Find where the given text appears and provide that cell's center as (X, Y) coordinate. 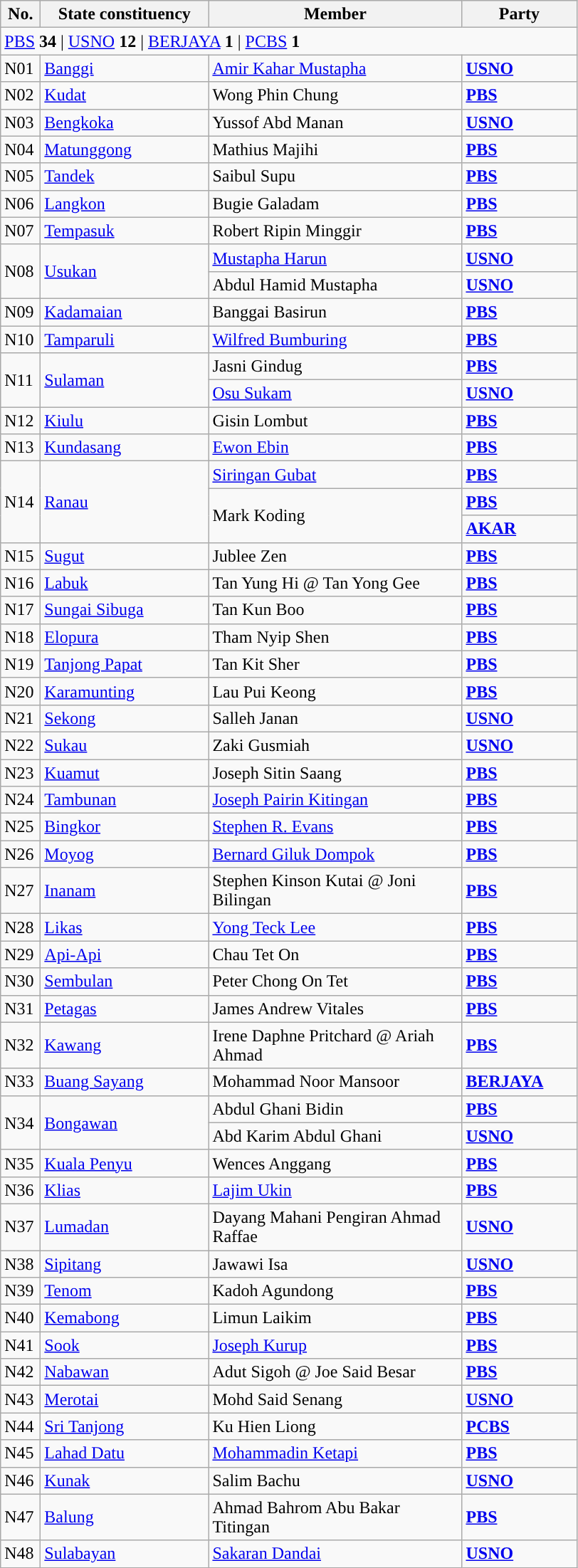
Jasni Gindug (335, 367)
Tandek (125, 177)
Bugie Galadam (335, 204)
Usukan (125, 271)
Buang Sayang (125, 1082)
BERJAYA (520, 1082)
Sakaran Dandai (335, 1554)
N02 (21, 95)
Ahmad Bahrom Abu Bakar Titingan (335, 1517)
N42 (21, 1372)
N41 (21, 1345)
Bingkor (125, 827)
N48 (21, 1554)
Mathius Majihi (335, 149)
Banggi (125, 68)
N46 (21, 1480)
N30 (21, 982)
Siringan Gubat (335, 475)
Labuk (125, 583)
Sulaman (125, 380)
N27 (21, 891)
Nabawan (125, 1372)
N20 (21, 691)
N05 (21, 177)
Stephen R. Evans (335, 827)
Mohammad Noor Mansoor (335, 1082)
N18 (21, 637)
Osu Sukam (335, 394)
N03 (21, 122)
N24 (21, 800)
Irene Daphne Pritchard @ Ariah Ahmad (335, 1045)
N44 (21, 1426)
Elopura (125, 637)
Karamunting (125, 691)
Kuamut (125, 772)
Salleh Janan (335, 718)
Party (520, 14)
Sugut (125, 556)
N06 (21, 204)
Wilfred Bumburing (335, 340)
State constituency (125, 14)
Petagas (125, 1009)
N07 (21, 231)
N17 (21, 610)
Kadamaian (125, 312)
N47 (21, 1517)
Tanjong Papat (125, 664)
Lajim Ukin (335, 1190)
Sri Tanjong (125, 1426)
Lau Pui Keong (335, 691)
AKAR (520, 529)
Tan Kit Sher (335, 664)
Kudat (125, 95)
Sulabayan (125, 1554)
Tamparuli (125, 340)
Matunggong (125, 149)
Mark Koding (335, 515)
N09 (21, 312)
Wong Phin Chung (335, 95)
Wences Anggang (335, 1163)
Jawawi Isa (335, 1263)
Salim Bachu (335, 1480)
N13 (21, 448)
Yussof Abd Manan (335, 122)
Jublee Zen (335, 556)
Likas (125, 927)
Mohd Said Senang (335, 1399)
Kundasang (125, 448)
Tambunan (125, 800)
Sipitang (125, 1263)
Joseph Pairin Kitingan (335, 800)
N38 (21, 1263)
N43 (21, 1399)
N40 (21, 1318)
Adut Sigoh @ Joe Said Besar (335, 1372)
Tan Kun Boo (335, 610)
Kuala Penyu (125, 1163)
Sungai Sibuga (125, 610)
Inanam (125, 891)
N21 (21, 718)
Yong Teck Lee (335, 927)
Kadoh Agundong (335, 1291)
N01 (21, 68)
Tenom (125, 1291)
N22 (21, 745)
Joseph Kurup (335, 1345)
N31 (21, 1009)
N14 (21, 502)
Banggai Basirun (335, 312)
Kemabong (125, 1318)
N39 (21, 1291)
Bongawan (125, 1122)
Ku Hien Liong (335, 1426)
Joseph Sitin Saang (335, 772)
Chau Tet On (335, 954)
Kiulu (125, 421)
N04 (21, 149)
N08 (21, 271)
Stephen Kinson Kutai @ Joni Bilingan (335, 891)
N28 (21, 927)
Lahad Datu (125, 1453)
N11 (21, 380)
Abdul Hamid Mustapha (335, 285)
Abdul Ghani Bidin (335, 1109)
N16 (21, 583)
Bengkoka (125, 122)
N34 (21, 1122)
Bernard Giluk Dompok (335, 854)
N19 (21, 664)
Merotai (125, 1399)
Member (335, 14)
Klias (125, 1190)
Kunak (125, 1480)
Kawang (125, 1045)
N45 (21, 1453)
Tham Nyip Shen (335, 637)
Amir Kahar Mustapha (335, 68)
PCBS (520, 1426)
Peter Chong On Tet (335, 982)
Sukau (125, 745)
Sook (125, 1345)
Moyog (125, 854)
N25 (21, 827)
N12 (21, 421)
Ewon Ebin (335, 448)
Zaki Gusmiah (335, 745)
N33 (21, 1082)
No. (21, 14)
N26 (21, 854)
Limun Laikim (335, 1318)
Api-Api (125, 954)
Sembulan (125, 982)
Balung (125, 1517)
N32 (21, 1045)
Langkon (125, 204)
PBS 34 | USNO 12 | BERJAYA 1 | PCBS 1 (289, 41)
Robert Ripin Minggir (335, 231)
Saibul Supu (335, 177)
Gisin Lombut (335, 421)
N29 (21, 954)
James Andrew Vitales (335, 1009)
N10 (21, 340)
Tan Yung Hi @ Tan Yong Gee (335, 583)
N37 (21, 1227)
Mohammadin Ketapi (335, 1453)
Lumadan (125, 1227)
Mustapha Harun (335, 258)
Sekong (125, 718)
Tempasuk (125, 231)
Ranau (125, 502)
N36 (21, 1190)
N15 (21, 556)
Abd Karim Abdul Ghani (335, 1136)
Dayang Mahani Pengiran Ahmad Raffae (335, 1227)
N23 (21, 772)
N35 (21, 1163)
